Scan for the cell matching the given text and deliver its (x, y) coordinate at center. 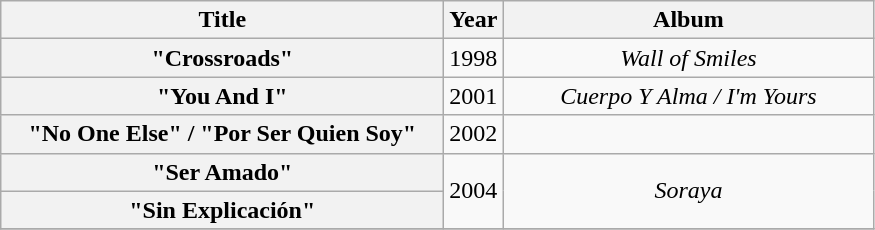
Soraya (688, 191)
Title (222, 20)
2001 (474, 96)
"Ser Amado" (222, 172)
Wall of Smiles (688, 58)
"You And I" (222, 96)
1998 (474, 58)
Album (688, 20)
Cuerpo Y Alma / I'm Yours (688, 96)
Year (474, 20)
"Sin Explicación" (222, 210)
2002 (474, 134)
"Crossroads" (222, 58)
2004 (474, 191)
"No One Else" / "Por Ser Quien Soy" (222, 134)
